Return [x, y] of the center of cell containing provided text 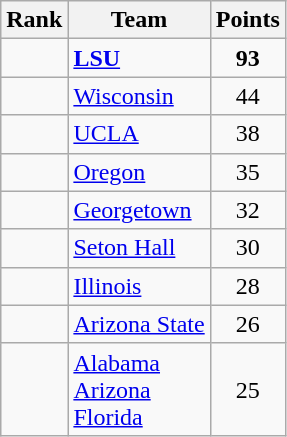
25 [248, 389]
Rank [34, 20]
Seton Hall [139, 248]
Team [139, 20]
LSU [139, 58]
35 [248, 172]
Arizona State [139, 324]
Oregon [139, 172]
Georgetown [139, 210]
Points [248, 20]
38 [248, 134]
UCLA [139, 134]
Illinois [139, 286]
30 [248, 248]
AlabamaArizonaFlorida [139, 389]
93 [248, 58]
32 [248, 210]
26 [248, 324]
44 [248, 96]
28 [248, 286]
Wisconsin [139, 96]
